Provide the [X, Y] coordinate of the cell's center where the given text is located.  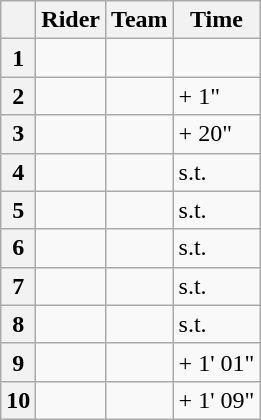
8 [18, 324]
3 [18, 134]
4 [18, 172]
+ 20" [216, 134]
10 [18, 400]
+ 1' 09" [216, 400]
1 [18, 58]
Rider [71, 20]
5 [18, 210]
Team [140, 20]
7 [18, 286]
+ 1" [216, 96]
+ 1' 01" [216, 362]
9 [18, 362]
Time [216, 20]
2 [18, 96]
6 [18, 248]
